From the cell containing the given text, extract its center point as [x, y] coordinate. 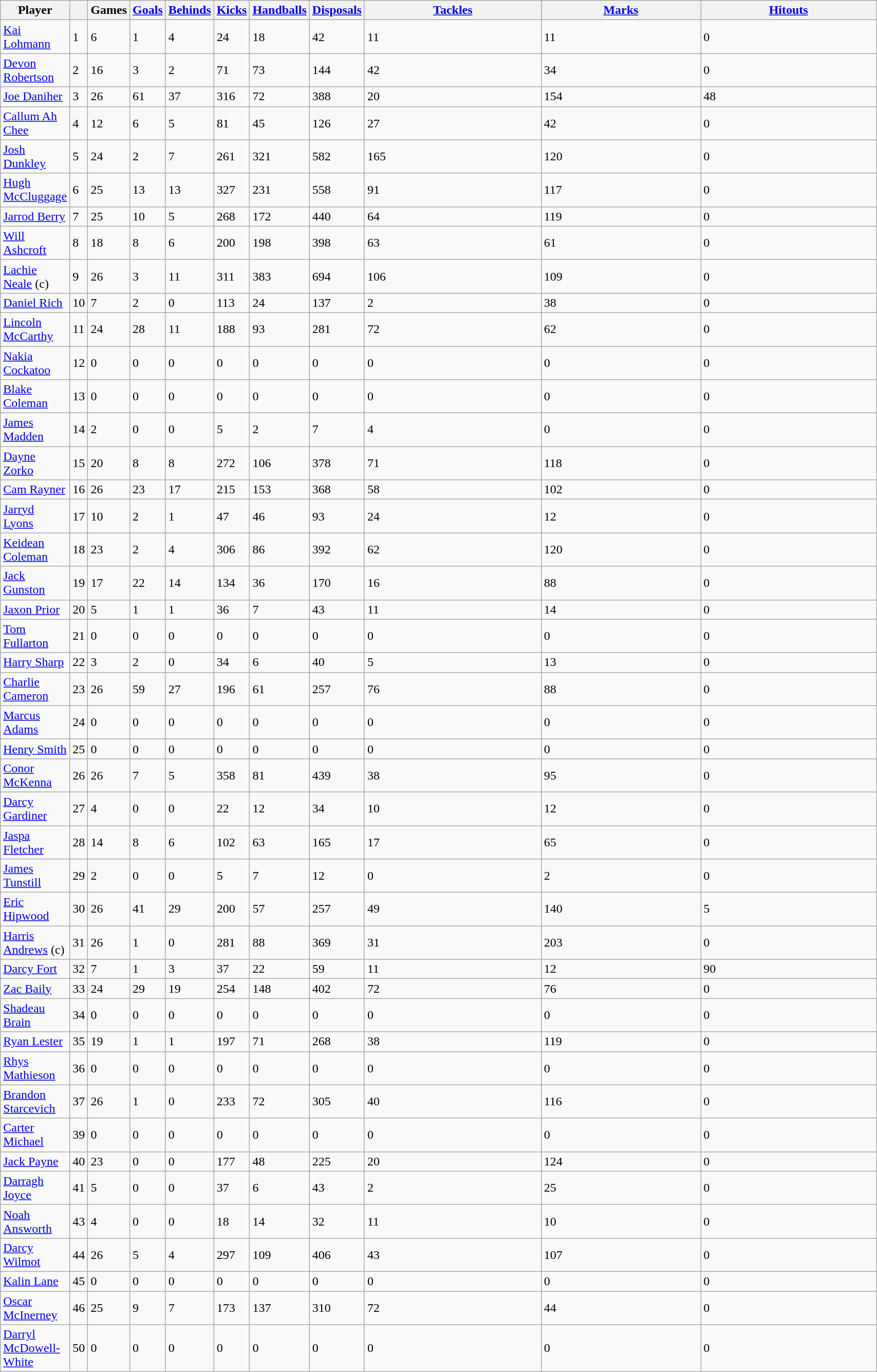
Jarrod Berry [35, 216]
297 [232, 1255]
305 [337, 1102]
Josh Dunkley [35, 156]
Jarryd Lyons [35, 516]
47 [232, 516]
86 [279, 550]
15 [79, 463]
39 [79, 1135]
Blake Coleman [35, 397]
358 [232, 775]
64 [453, 216]
148 [279, 989]
153 [279, 490]
65 [621, 842]
170 [337, 583]
Jack Payne [35, 1161]
321 [279, 156]
398 [337, 243]
58 [453, 490]
154 [621, 97]
Carter Michael [35, 1135]
Darcy Gardiner [35, 809]
117 [621, 190]
261 [232, 156]
388 [337, 97]
Conor McKenna [35, 775]
Games [109, 10]
203 [621, 942]
Kalin Lane [35, 1281]
144 [337, 70]
Behinds [190, 10]
Joe Daniher [35, 97]
95 [621, 775]
Shadeau Brain [35, 1015]
558 [337, 190]
177 [232, 1161]
49 [453, 910]
Harry Sharp [35, 662]
James Madden [35, 430]
582 [337, 156]
Cam Rayner [35, 490]
Darragh Joyce [35, 1188]
231 [279, 190]
406 [337, 1255]
Eric Hipwood [35, 910]
91 [453, 190]
James Tunstill [35, 876]
134 [232, 583]
Rhys Mathieson [35, 1068]
215 [232, 490]
Zac Baily [35, 989]
113 [232, 303]
188 [232, 329]
35 [79, 1042]
Goals [148, 10]
50 [79, 1348]
383 [279, 276]
Kicks [232, 10]
392 [337, 550]
272 [232, 463]
225 [337, 1161]
Darryl McDowell-White [35, 1348]
368 [337, 490]
Devon Robertson [35, 70]
440 [337, 216]
Will Ashcroft [35, 243]
369 [337, 942]
173 [232, 1307]
Harris Andrews (c) [35, 942]
197 [232, 1042]
107 [621, 1255]
Daniel Rich [35, 303]
Jaxon Prior [35, 609]
311 [232, 276]
Noah Answorth [35, 1221]
Henry Smith [35, 749]
21 [79, 636]
Hugh McCluggage [35, 190]
Lincoln McCarthy [35, 329]
Brandon Starcevich [35, 1102]
198 [279, 243]
316 [232, 97]
118 [621, 463]
Callum Ah Chee [35, 123]
Darcy Fort [35, 969]
Jaspa Fletcher [35, 842]
Kai Lohmann [35, 37]
73 [279, 70]
Ryan Lester [35, 1042]
116 [621, 1102]
Tom Fullarton [35, 636]
Player [35, 10]
233 [232, 1102]
Nakia Cockatoo [35, 363]
439 [337, 775]
Charlie Cameron [35, 689]
310 [337, 1307]
Hitouts [789, 10]
90 [789, 969]
57 [279, 910]
402 [337, 989]
Dayne Zorko [35, 463]
Handballs [279, 10]
Darcy Wilmot [35, 1255]
694 [337, 276]
33 [79, 989]
172 [279, 216]
327 [232, 190]
Disposals [337, 10]
Keidean Coleman [35, 550]
Lachie Neale (c) [35, 276]
Oscar McInerney [35, 1307]
Tackles [453, 10]
124 [621, 1161]
196 [232, 689]
Marks [621, 10]
140 [621, 910]
30 [79, 910]
254 [232, 989]
378 [337, 463]
126 [337, 123]
306 [232, 550]
Marcus Adams [35, 722]
Jack Gunston [35, 583]
